Return the (X, Y) coordinate for the center point of the cell that contains the specified text.  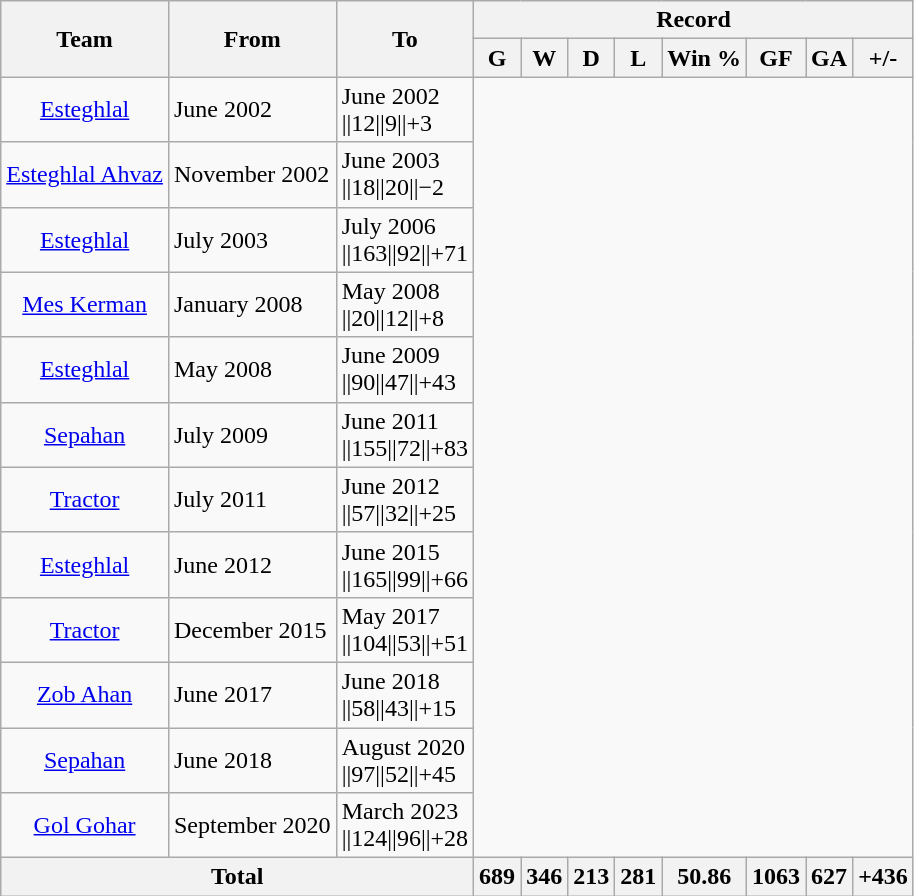
June 2003||18||20||−2 (404, 174)
To (404, 39)
627 (830, 877)
50.86 (704, 877)
W (544, 58)
August 2020 ||97||52||+45 (404, 760)
G (498, 58)
Mes Kerman (85, 304)
July 2009 (252, 434)
213 (592, 877)
June 2002 (252, 110)
Total (238, 877)
June 2018 ||58||43||+15 (404, 694)
+/- (884, 58)
Team (85, 39)
June 2011||155||72||+83 (404, 434)
689 (498, 877)
From (252, 39)
July 2006||163||92||+71 (404, 240)
June 2017 (252, 694)
+436 (884, 877)
May 2008 ||20||12||+8 (404, 304)
1063 (776, 877)
June 2002||12||9||+3 (404, 110)
June 2015||165||99||+66 (404, 564)
March 2023 ||124||96||+28 (404, 826)
Esteghlal Ahvaz (85, 174)
May 2008 (252, 370)
September 2020 (252, 826)
July 2011 (252, 500)
D (592, 58)
Win % (704, 58)
GF (776, 58)
June 2018 (252, 760)
346 (544, 877)
GA (830, 58)
Zob Ahan (85, 694)
July 2003 (252, 240)
Record (694, 20)
June 2009||90||47||+43 (404, 370)
May 2017 ||104||53||+51 (404, 630)
June 2012 ||57||32||+25 (404, 500)
281 (638, 877)
January 2008 (252, 304)
November 2002 (252, 174)
L (638, 58)
June 2012 (252, 564)
Gol Gohar (85, 826)
December 2015 (252, 630)
